Capture the cell that displays the provided text and extract its (x, y) central coordinate. 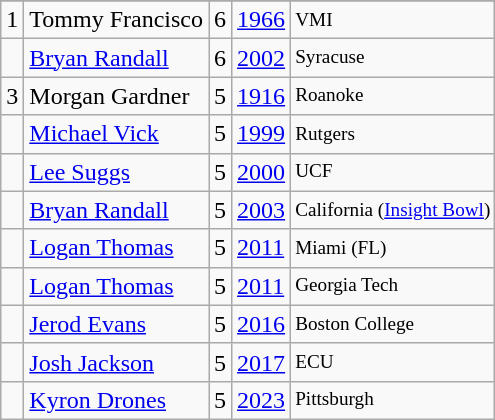
California (Insight Bowl) (393, 210)
1 (12, 20)
2003 (262, 210)
Morgan Gardner (116, 96)
1916 (262, 96)
2016 (262, 324)
2023 (262, 400)
Tommy Francisco (116, 20)
Rutgers (393, 134)
VMI (393, 20)
3 (12, 96)
Kyron Drones (116, 400)
Roanoke (393, 96)
2017 (262, 362)
Jerod Evans (116, 324)
2000 (262, 172)
1966 (262, 20)
Boston College (393, 324)
Lee Suggs (116, 172)
Syracuse (393, 58)
UCF (393, 172)
Georgia Tech (393, 286)
1999 (262, 134)
ECU (393, 362)
Miami (FL) (393, 248)
Pittsburgh (393, 400)
2002 (262, 58)
Michael Vick (116, 134)
Josh Jackson (116, 362)
